Output the (x, y) coordinate of the center of the cell containing the given text.  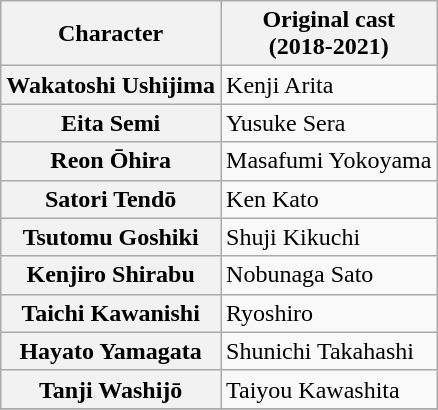
Shuji Kikuchi (329, 237)
Tanji Washijō (111, 389)
Reon Ōhira (111, 161)
Kenjiro Shirabu (111, 275)
Kenji Arita (329, 85)
Masafumi Yokoyama (329, 161)
Character (111, 34)
Tsutomu Goshiki (111, 237)
Yusuke Sera (329, 123)
Taiyou Kawashita (329, 389)
Hayato Yamagata (111, 351)
Taichi Kawanishi (111, 313)
Ryoshiro (329, 313)
Eita Semi (111, 123)
Satori Tendō (111, 199)
Original cast(2018-2021) (329, 34)
Shunichi Takahashi (329, 351)
Ken Kato (329, 199)
Wakatoshi Ushijima (111, 85)
Nobunaga Sato (329, 275)
